Return [x, y] of the center of cell containing provided text 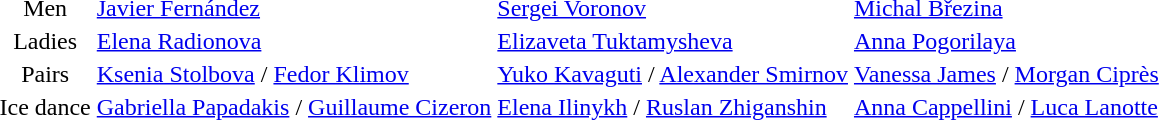
Elena Radionova [294, 41]
Yuko Kavaguti / Alexander Smirnov [673, 74]
Elizaveta Tuktamysheva [673, 41]
Ksenia Stolbova / Fedor Klimov [294, 74]
